Search for the cell housing the specified text and yield its (x, y) center coordinate. 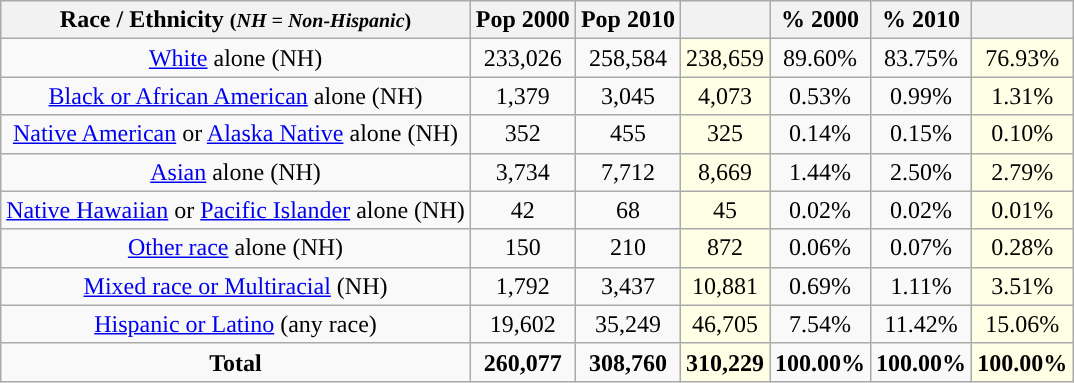
258,584 (628, 58)
68 (628, 210)
Native American or Alaska Native alone (NH) (236, 134)
11.42% (922, 324)
238,659 (724, 58)
3,437 (628, 286)
83.75% (922, 58)
3,045 (628, 96)
% 2010 (922, 20)
1.11% (922, 286)
210 (628, 248)
455 (628, 134)
Pop 2010 (628, 20)
Total (236, 362)
325 (724, 134)
10,881 (724, 286)
0.28% (1022, 248)
Hispanic or Latino (any race) (236, 324)
15.06% (1022, 324)
2.79% (1022, 172)
0.01% (1022, 210)
0.06% (820, 248)
7.54% (820, 324)
76.93% (1022, 58)
3,734 (522, 172)
260,077 (522, 362)
8,669 (724, 172)
White alone (NH) (236, 58)
0.53% (820, 96)
Mixed race or Multiracial (NH) (236, 286)
310,229 (724, 362)
19,602 (522, 324)
0.14% (820, 134)
1.44% (820, 172)
1.31% (1022, 96)
46,705 (724, 324)
7,712 (628, 172)
% 2000 (820, 20)
Black or African American alone (NH) (236, 96)
89.60% (820, 58)
0.69% (820, 286)
Pop 2000 (522, 20)
Other race alone (NH) (236, 248)
Native Hawaiian or Pacific Islander alone (NH) (236, 210)
1,379 (522, 96)
45 (724, 210)
0.15% (922, 134)
Asian alone (NH) (236, 172)
150 (522, 248)
0.99% (922, 96)
872 (724, 248)
1,792 (522, 286)
352 (522, 134)
35,249 (628, 324)
42 (522, 210)
Race / Ethnicity (NH = Non-Hispanic) (236, 20)
3.51% (1022, 286)
233,026 (522, 58)
308,760 (628, 362)
0.10% (1022, 134)
0.07% (922, 248)
2.50% (922, 172)
4,073 (724, 96)
